Scan for the cell matching the given text and deliver its (x, y) coordinate at center. 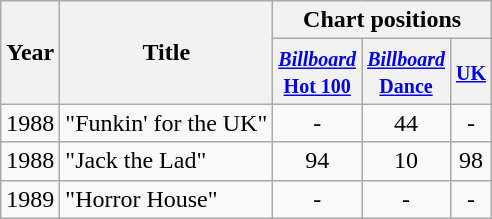
BillboardHot 100 (318, 72)
"Jack the Lad" (166, 161)
1989 (30, 199)
BillboardDance (406, 72)
10 (406, 161)
Chart positions (382, 20)
Year (30, 52)
94 (318, 161)
98 (470, 161)
"Funkin' for the UK" (166, 123)
44 (406, 123)
Title (166, 52)
"Horror House" (166, 199)
UK (470, 72)
